From the cell containing the given text, extract its center point as [X, Y] coordinate. 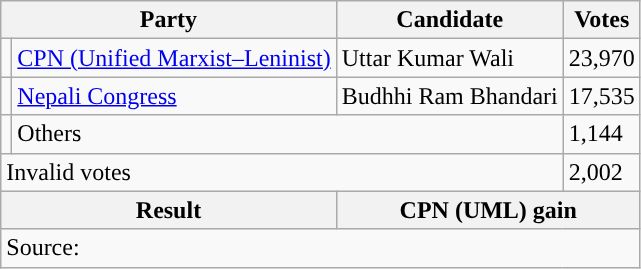
Source: [321, 248]
Candidate [450, 20]
1,144 [602, 134]
CPN (Unified Marxist–Leninist) [174, 58]
23,970 [602, 58]
Budhhi Ram Bhandari [450, 96]
Party [168, 20]
Invalid votes [282, 172]
2,002 [602, 172]
CPN (UML) gain [488, 210]
17,535 [602, 96]
Others [288, 134]
Result [168, 210]
Nepali Congress [174, 96]
Votes [602, 20]
Uttar Kumar Wali [450, 58]
